Output the [X, Y] coordinate of the center of the cell containing the given text.  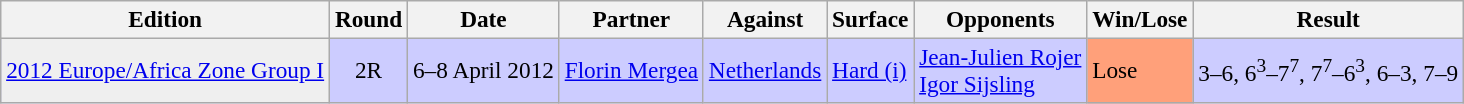
3–6, 63–77, 77–63, 6–3, 7–9 [1328, 70]
Result [1328, 19]
Jean-Julien Rojer Igor Sijsling [1000, 70]
Netherlands [764, 70]
2012 Europe/Africa Zone Group I [166, 70]
Edition [166, 19]
Surface [870, 19]
Partner [631, 19]
Lose [1140, 70]
Win/Lose [1140, 19]
2R [369, 70]
6–8 April 2012 [484, 70]
Opponents [1000, 19]
Date [484, 19]
Florin Mergea [631, 70]
Against [764, 19]
Round [369, 19]
Hard (i) [870, 70]
